Scan for the cell matching the given text and deliver its (X, Y) coordinate at center. 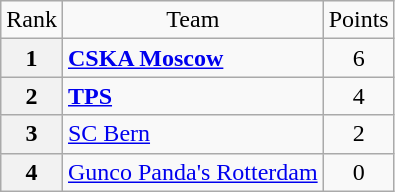
6 (358, 58)
Team (192, 20)
Points (358, 20)
1 (32, 58)
Rank (32, 20)
0 (358, 172)
Gunco Panda's Rotterdam (192, 172)
CSKA Moscow (192, 58)
TPS (192, 96)
3 (32, 134)
SC Bern (192, 134)
